Pinpoint the cell where the given text exists, returning its (x, y) midpoint coordinate. 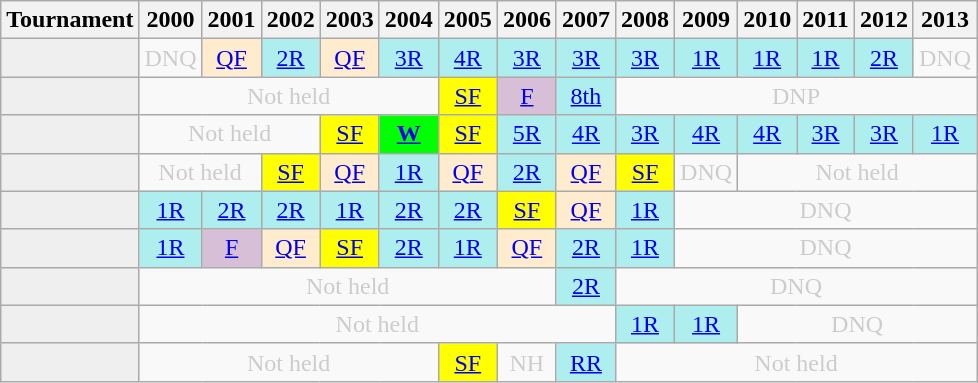
2009 (706, 20)
2004 (408, 20)
5R (526, 134)
2003 (350, 20)
W (408, 134)
Tournament (70, 20)
2008 (644, 20)
2007 (586, 20)
2012 (884, 20)
2005 (468, 20)
NH (526, 362)
RR (586, 362)
2010 (768, 20)
2006 (526, 20)
2002 (290, 20)
2013 (944, 20)
8th (586, 96)
DNP (796, 96)
2011 (826, 20)
2000 (170, 20)
2001 (232, 20)
